Locate the cell with the specified text and output its [X, Y] center coordinate. 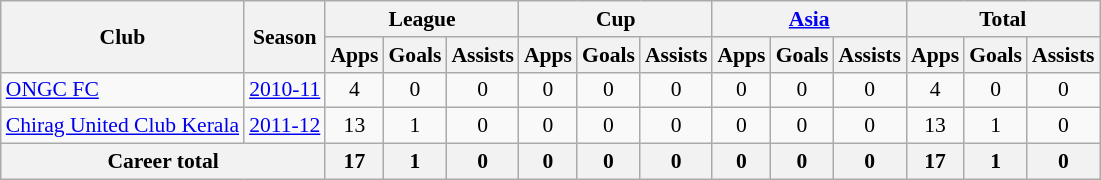
ONGC FC [122, 90]
2011-12 [284, 126]
Cup [616, 19]
Season [284, 36]
League [422, 19]
Total [1003, 19]
Career total [164, 162]
2010-11 [284, 90]
Asia [809, 19]
Chirag United Club Kerala [122, 126]
Club [122, 36]
